Locate the cell with the specified text and output its (x, y) center coordinate. 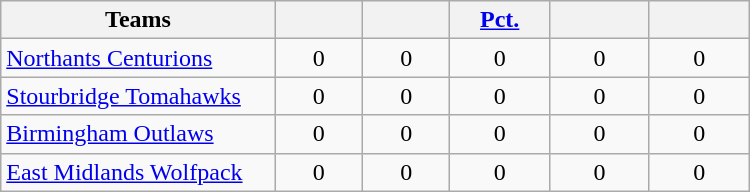
Birmingham Outlaws (138, 134)
Pct. (500, 20)
Teams (138, 20)
East Midlands Wolfpack (138, 172)
Northants Centurions (138, 58)
Stourbridge Tomahawks (138, 96)
